Search for the cell housing the specified text and yield its [X, Y] center coordinate. 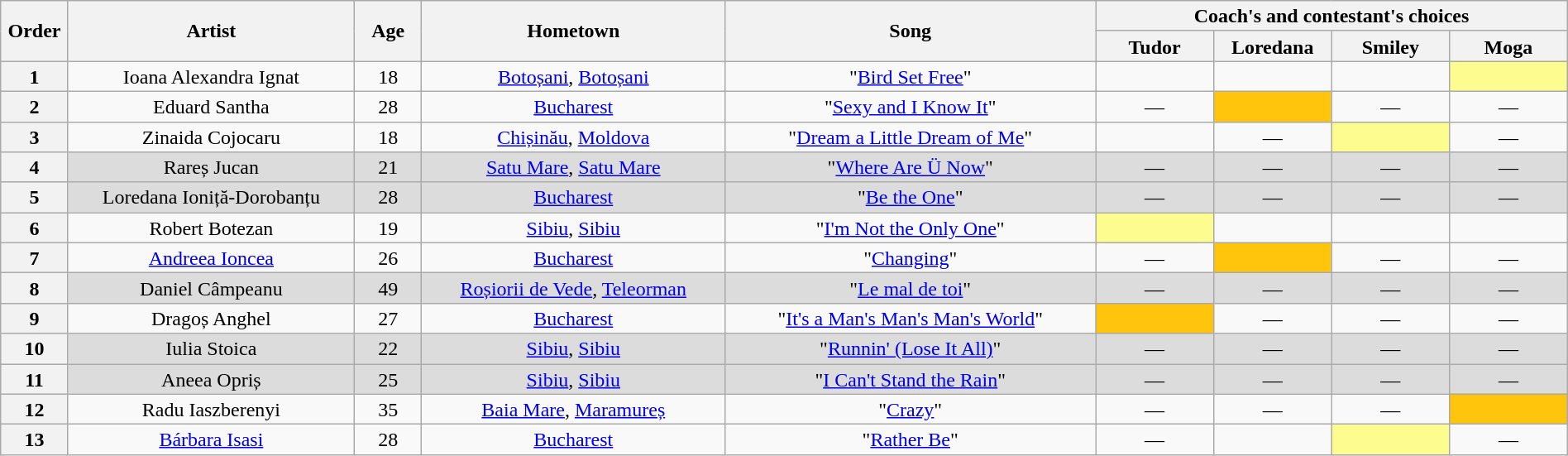
19 [389, 228]
"Rather Be" [911, 440]
Radu Iaszberenyi [211, 409]
10 [35, 349]
21 [389, 167]
Artist [211, 31]
Tudor [1154, 46]
8 [35, 288]
9 [35, 318]
"Changing" [911, 258]
Ioana Alexandra Ignat [211, 76]
"Sexy and I Know It" [911, 106]
Hometown [574, 31]
Zinaida Cojocaru [211, 137]
Iulia Stoica [211, 349]
Satu Mare, Satu Mare [574, 167]
26 [389, 258]
35 [389, 409]
12 [35, 409]
"Bird Set Free" [911, 76]
2 [35, 106]
Robert Botezan [211, 228]
"I'm Not the Only One" [911, 228]
Botoșani, Botoșani [574, 76]
Loredana [1272, 46]
Song [911, 31]
25 [389, 379]
Rareș Jucan [211, 167]
1 [35, 76]
3 [35, 137]
Andreea Ioncea [211, 258]
"It's a Man's Man's Man's World" [911, 318]
Age [389, 31]
13 [35, 440]
Daniel Câmpeanu [211, 288]
7 [35, 258]
11 [35, 379]
6 [35, 228]
Moga [1508, 46]
4 [35, 167]
Smiley [1391, 46]
Coach's and contestant's choices [1331, 17]
"Be the One" [911, 197]
Dragoș Anghel [211, 318]
Loredana Ioniță-Dorobanțu [211, 197]
"Le mal de toi" [911, 288]
27 [389, 318]
"Dream a Little Dream of Me" [911, 137]
49 [389, 288]
"Runnin' (Lose It All)" [911, 349]
5 [35, 197]
Eduard Santha [211, 106]
"I Can't Stand the Rain" [911, 379]
Chișinău, Moldova [574, 137]
22 [389, 349]
Bárbara Isasi [211, 440]
Order [35, 31]
Roșiorii de Vede, Teleorman [574, 288]
"Crazy" [911, 409]
Aneea Opriș [211, 379]
Baia Mare, Maramureș [574, 409]
"Where Are Ü Now" [911, 167]
